Determine the (x, y) coordinate at the center of the cell enclosing the given text.  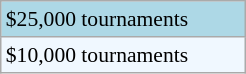
$10,000 tournaments (124, 55)
$25,000 tournaments (124, 19)
